Pinpoint the cell where the given text exists, returning its [x, y] midpoint coordinate. 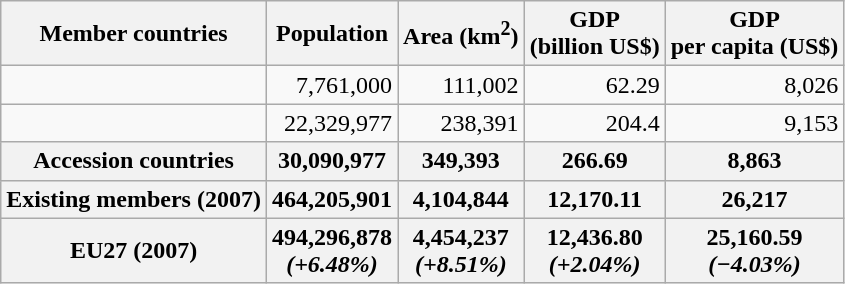
Area (km2) [462, 34]
Accession countries [134, 161]
111,002 [462, 85]
62.29 [594, 85]
8,863 [754, 161]
266.69 [594, 161]
GDP (billion US$) [594, 34]
Existing members (2007) [134, 199]
25,160.59 (−4.03%) [754, 250]
Population [332, 34]
238,391 [462, 123]
GDP per capita (US$) [754, 34]
4,454,237 (+8.51%) [462, 250]
9,153 [754, 123]
8,026 [754, 85]
7,761,000 [332, 85]
Member countries [134, 34]
464,205,901 [332, 199]
4,104,844 [462, 199]
12,170.11 [594, 199]
22,329,977 [332, 123]
12,436.80 (+2.04%) [594, 250]
26,217 [754, 199]
494,296,878 (+6.48%) [332, 250]
349,393 [462, 161]
30,090,977 [332, 161]
204.4 [594, 123]
EU27 (2007) [134, 250]
